Find where the given text appears and provide that cell's center as [x, y] coordinate. 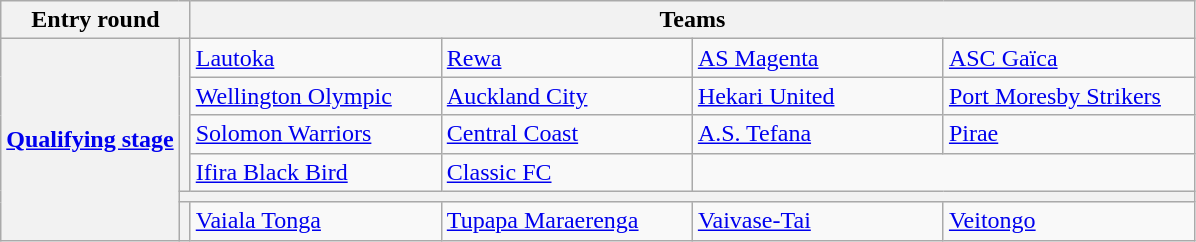
Wellington Olympic [316, 96]
Ifira Black Bird [316, 172]
AS Magenta [818, 58]
Solomon Warriors [316, 134]
Port Moresby Strikers [1068, 96]
ASC Gaïca [1068, 58]
Qualifying stage [90, 140]
Central Coast [566, 134]
Teams [692, 20]
Veitongo [1068, 221]
Vaivase-Tai [818, 221]
Entry round [96, 20]
Pirae [1068, 134]
Auckland City [566, 96]
Tupapa Maraerenga [566, 221]
Rewa [566, 58]
Hekari United [818, 96]
Vaiala Tonga [316, 221]
Classic FC [566, 172]
A.S. Tefana [818, 134]
Lautoka [316, 58]
